Provide the [x, y] coordinate of the cell's center where the given text is located.  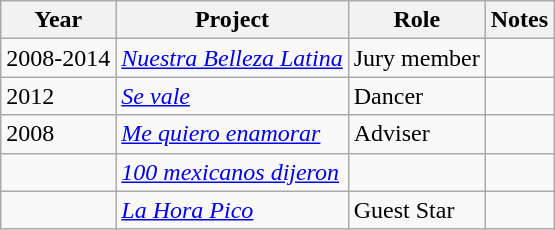
Guest Star [416, 210]
Year [58, 20]
Project [232, 20]
100 mexicanos dijeron [232, 172]
Dancer [416, 96]
La Hora Pico [232, 210]
Role [416, 20]
2012 [58, 96]
2008 [58, 134]
Adviser [416, 134]
2008-2014 [58, 58]
Jury member [416, 58]
Notes [519, 20]
Nuestra Belleza Latina [232, 58]
Me quiero enamorar [232, 134]
Se vale [232, 96]
